Detect which cell encompasses the target text, then output its [X, Y] center coordinate. 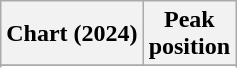
Chart (2024) [72, 34]
Peakposition [189, 34]
